Locate the cell with the specified text and output its (x, y) center coordinate. 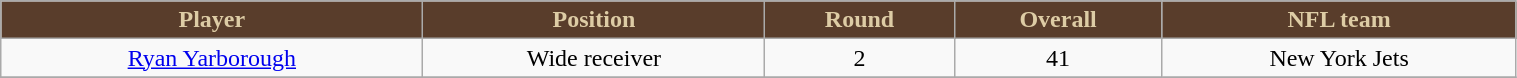
2 (860, 58)
New York Jets (1339, 58)
Overall (1058, 20)
Position (594, 20)
NFL team (1339, 20)
Round (860, 20)
Player (212, 20)
41 (1058, 58)
Wide receiver (594, 58)
Ryan Yarborough (212, 58)
